Scan for the cell matching the given text and deliver its [X, Y] coordinate at center. 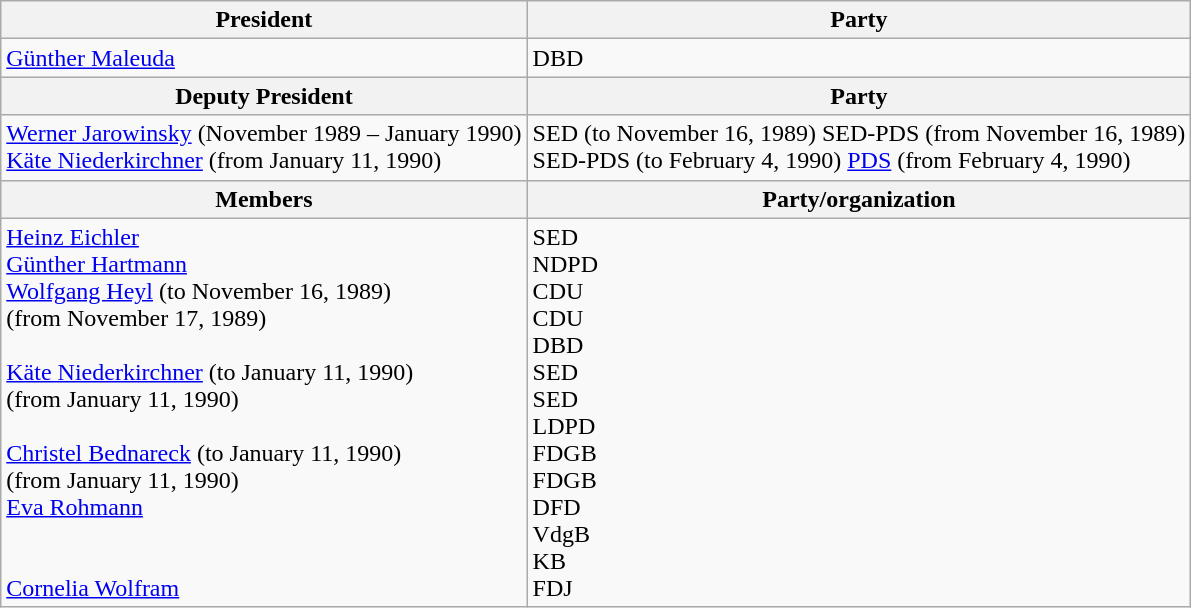
Party/organization [859, 199]
SEDNDPDCDUCDUDBDSEDSEDLDPDFDGBFDGBDFDVdgBKBFDJ [859, 412]
DBD [859, 58]
SED (to November 16, 1989) SED-PDS (from November 16, 1989)SED-PDS (to February 4, 1990) PDS (from February 4, 1990) [859, 148]
President [264, 20]
Deputy President [264, 96]
Members [264, 199]
Werner Jarowinsky (November 1989 – January 1990)Käte Niederkirchner (from January 11, 1990) [264, 148]
Günther Maleuda [264, 58]
